Locate the cell with the specified text and output its (x, y) center coordinate. 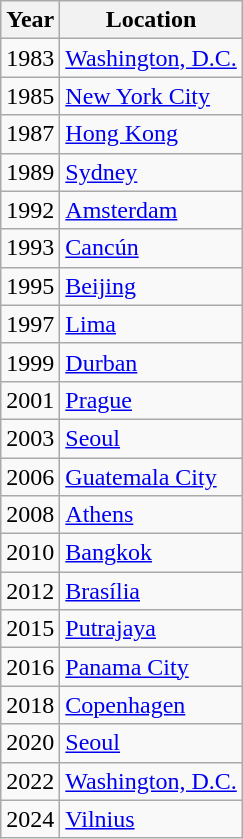
Vilnius (151, 819)
2015 (30, 629)
Location (151, 20)
Amsterdam (151, 210)
2006 (30, 477)
Putrajaya (151, 629)
Copenhagen (151, 705)
1999 (30, 362)
Guatemala City (151, 477)
2008 (30, 515)
Durban (151, 362)
2010 (30, 553)
2018 (30, 705)
2001 (30, 400)
2022 (30, 781)
1985 (30, 96)
Athens (151, 515)
Prague (151, 400)
Brasília (151, 591)
1987 (30, 134)
2012 (30, 591)
2003 (30, 438)
Hong Kong (151, 134)
2020 (30, 743)
1995 (30, 286)
1983 (30, 58)
2016 (30, 667)
Beijing (151, 286)
Year (30, 20)
Sydney (151, 172)
Cancún (151, 248)
New York City (151, 96)
Lima (151, 324)
1992 (30, 210)
1993 (30, 248)
1989 (30, 172)
2024 (30, 819)
1997 (30, 324)
Bangkok (151, 553)
Panama City (151, 667)
